Capture the cell that displays the provided text and extract its (X, Y) central coordinate. 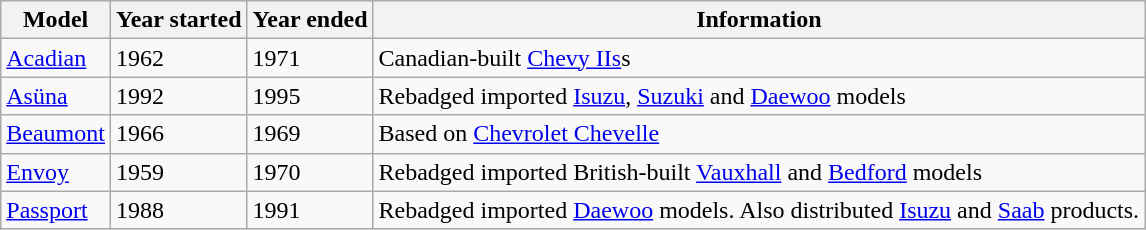
Canadian-built Chevy IIss (759, 58)
Rebadged imported Daewoo models. Also distributed Isuzu and Saab products. (759, 210)
Beaumont (56, 134)
1971 (310, 58)
Rebadged imported British-built Vauxhall and Bedford models (759, 172)
1959 (178, 172)
1970 (310, 172)
1995 (310, 96)
1988 (178, 210)
1991 (310, 210)
Rebadged imported Isuzu, Suzuki and Daewoo models (759, 96)
Asüna (56, 96)
Information (759, 20)
Acadian (56, 58)
1962 (178, 58)
Year ended (310, 20)
Based on Chevrolet Chevelle (759, 134)
Envoy (56, 172)
Passport (56, 210)
1966 (178, 134)
Model (56, 20)
Year started (178, 20)
1969 (310, 134)
1992 (178, 96)
